Provide the (x, y) coordinate of the cell's center where the given text is located.  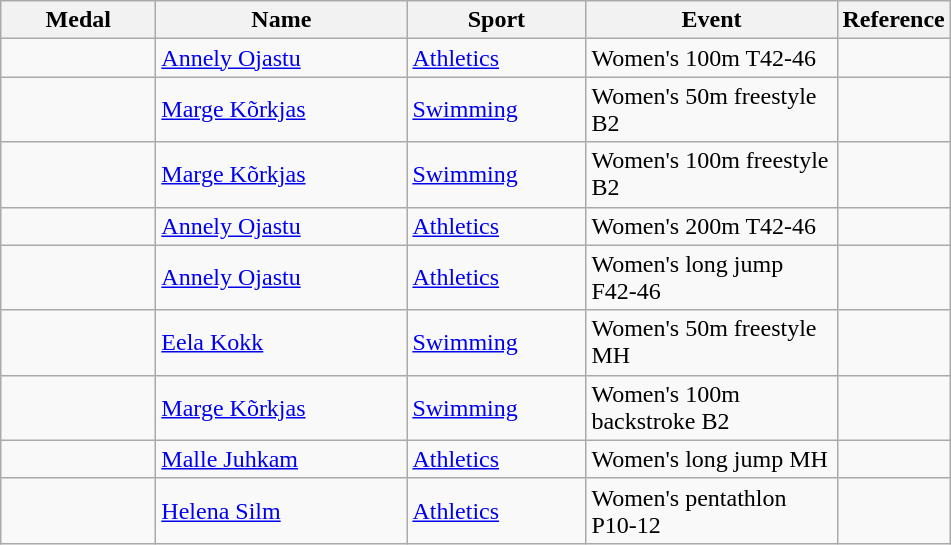
Women's 50m freestyle B2 (712, 110)
Sport (496, 20)
Women's 100m backstroke B2 (712, 408)
Reference (894, 20)
Women's 50m freestyle MH (712, 342)
Women's long jump F42-46 (712, 278)
Name (282, 20)
Women's 200m T42-46 (712, 226)
Women's long jump MH (712, 459)
Helena Silm (282, 510)
Women's 100m freestyle B2 (712, 174)
Women's 100m T42-46 (712, 58)
Medal (78, 20)
Eela Kokk (282, 342)
Event (712, 20)
Women's pentathlon P10-12 (712, 510)
Malle Juhkam (282, 459)
